Pinpoint the cell where the given text exists, returning its [X, Y] midpoint coordinate. 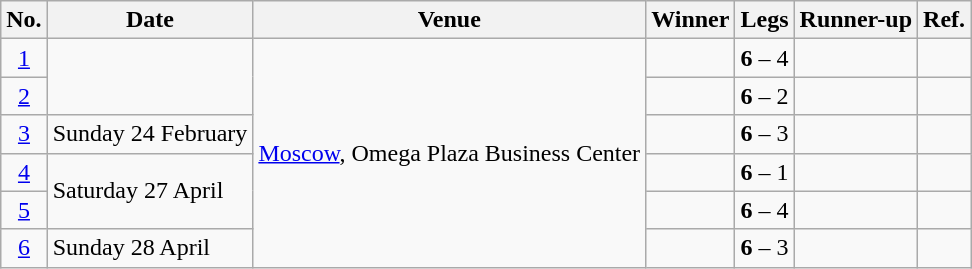
6 [24, 248]
Ref. [944, 20]
6 – 2 [764, 96]
5 [24, 210]
Saturday 27 April [150, 191]
Moscow, Omega Plaza Business Center [450, 153]
Sunday 24 February [150, 134]
Legs [764, 20]
4 [24, 172]
2 [24, 96]
3 [24, 134]
Venue [450, 20]
1 [24, 58]
No. [24, 20]
Winner [690, 20]
Sunday 28 April [150, 248]
6 – 1 [764, 172]
Date [150, 20]
Runner-up [856, 20]
